For the text-containing cell, return its midpoint in [x, y] coordinate format. 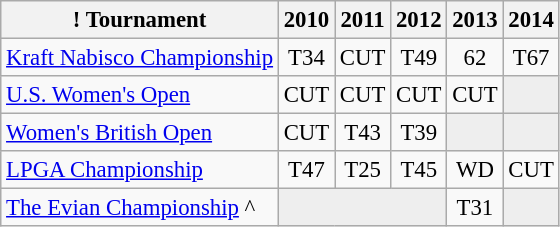
! Tournament [140, 20]
2013 [475, 20]
T67 [531, 58]
WD [475, 170]
U.S. Women's Open [140, 95]
2011 [363, 20]
LPGA Championship [140, 170]
Women's British Open [140, 133]
T45 [419, 170]
T43 [363, 133]
T31 [475, 208]
2010 [306, 20]
Kraft Nabisco Championship [140, 58]
2012 [419, 20]
T25 [363, 170]
T47 [306, 170]
T49 [419, 58]
62 [475, 58]
T34 [306, 58]
2014 [531, 20]
The Evian Championship ^ [140, 208]
T39 [419, 133]
